Search for the cell housing the specified text and yield its (x, y) center coordinate. 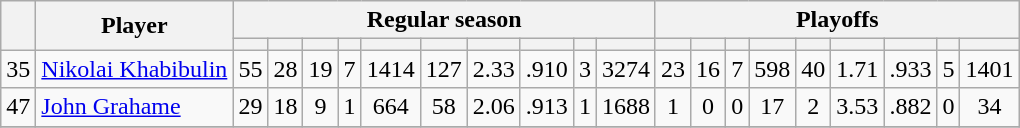
1.71 (858, 69)
18 (286, 107)
127 (444, 69)
3 (584, 69)
47 (18, 107)
.933 (910, 69)
29 (250, 107)
.913 (546, 107)
Nikolai Khabibulin (134, 69)
23 (672, 69)
.910 (546, 69)
Player (134, 26)
3.53 (858, 107)
34 (990, 107)
5 (948, 69)
1688 (626, 107)
2.33 (494, 69)
35 (18, 69)
1414 (390, 69)
2.06 (494, 107)
.882 (910, 107)
598 (772, 69)
3274 (626, 69)
Playoffs (837, 20)
40 (814, 69)
1401 (990, 69)
John Grahame (134, 107)
Regular season (444, 20)
664 (390, 107)
2 (814, 107)
55 (250, 69)
16 (708, 69)
58 (444, 107)
19 (320, 69)
9 (320, 107)
28 (286, 69)
17 (772, 107)
